Scan for the cell matching the given text and deliver its (X, Y) coordinate at center. 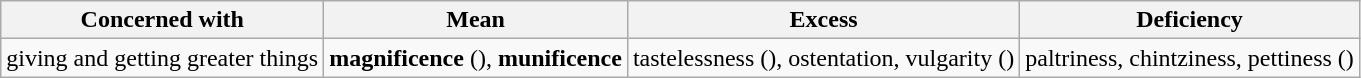
magnificence (), munificence (476, 58)
Excess (823, 20)
giving and getting greater things (162, 58)
tastelessness (), ostentation, vulgarity () (823, 58)
paltriness, chintziness, pettiness () (1190, 58)
Concerned with (162, 20)
Deficiency (1190, 20)
Mean (476, 20)
